Identify which cell holds the provided text, then report its (X, Y) central coordinate. 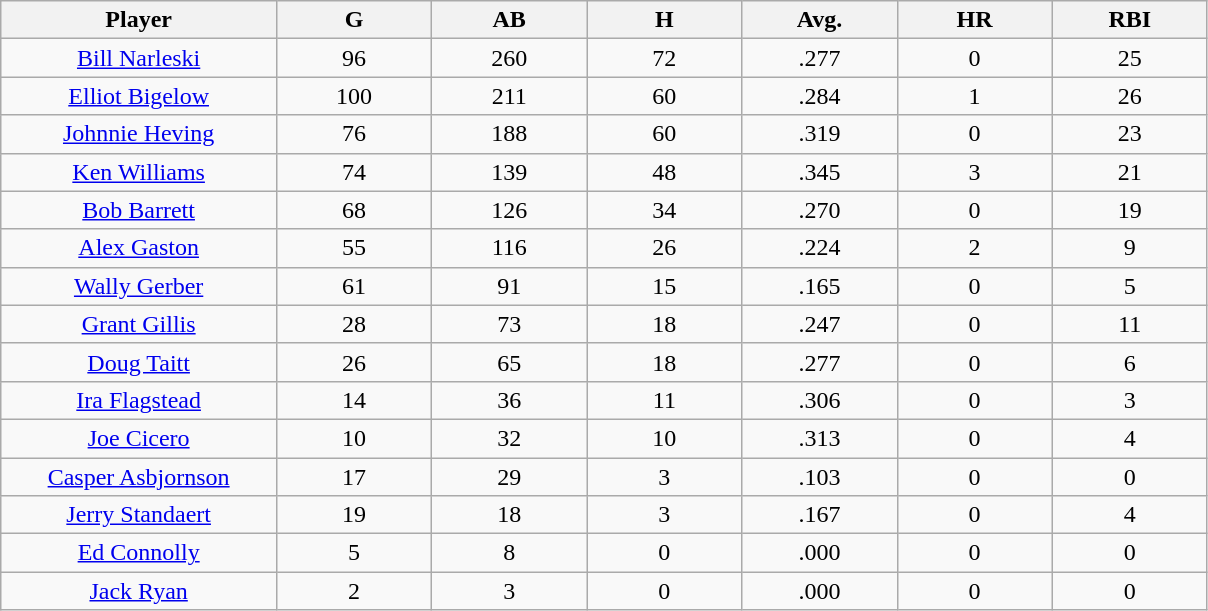
73 (510, 324)
.167 (820, 515)
48 (664, 172)
.270 (820, 210)
Johnnie Heving (139, 134)
116 (510, 248)
HR (974, 20)
17 (354, 477)
.345 (820, 172)
91 (510, 286)
Joe Cicero (139, 438)
188 (510, 134)
65 (510, 362)
AB (510, 20)
25 (1130, 58)
1 (974, 96)
21 (1130, 172)
32 (510, 438)
Bill Narleski (139, 58)
Grant Gillis (139, 324)
6 (1130, 362)
.319 (820, 134)
Alex Gaston (139, 248)
29 (510, 477)
.313 (820, 438)
100 (354, 96)
55 (354, 248)
.306 (820, 400)
Ira Flagstead (139, 400)
Jerry Standaert (139, 515)
74 (354, 172)
139 (510, 172)
96 (354, 58)
72 (664, 58)
28 (354, 324)
9 (1130, 248)
Ed Connolly (139, 553)
Ken Williams (139, 172)
34 (664, 210)
126 (510, 210)
Bob Barrett (139, 210)
8 (510, 553)
15 (664, 286)
Player (139, 20)
211 (510, 96)
Doug Taitt (139, 362)
36 (510, 400)
.247 (820, 324)
.284 (820, 96)
23 (1130, 134)
Avg. (820, 20)
G (354, 20)
RBI (1130, 20)
.165 (820, 286)
.224 (820, 248)
Jack Ryan (139, 591)
76 (354, 134)
14 (354, 400)
68 (354, 210)
.103 (820, 477)
Elliot Bigelow (139, 96)
260 (510, 58)
61 (354, 286)
H (664, 20)
Casper Asbjornson (139, 477)
Wally Gerber (139, 286)
